Capture the cell that displays the provided text and extract its [x, y] central coordinate. 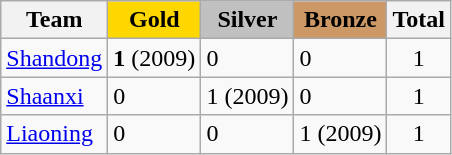
Bronze [340, 20]
Liaoning [54, 134]
Total [419, 20]
Team [54, 20]
Silver [248, 20]
Shandong [54, 58]
Shaanxi [54, 96]
Gold [154, 20]
